For the text-containing cell, return its midpoint in [x, y] coordinate format. 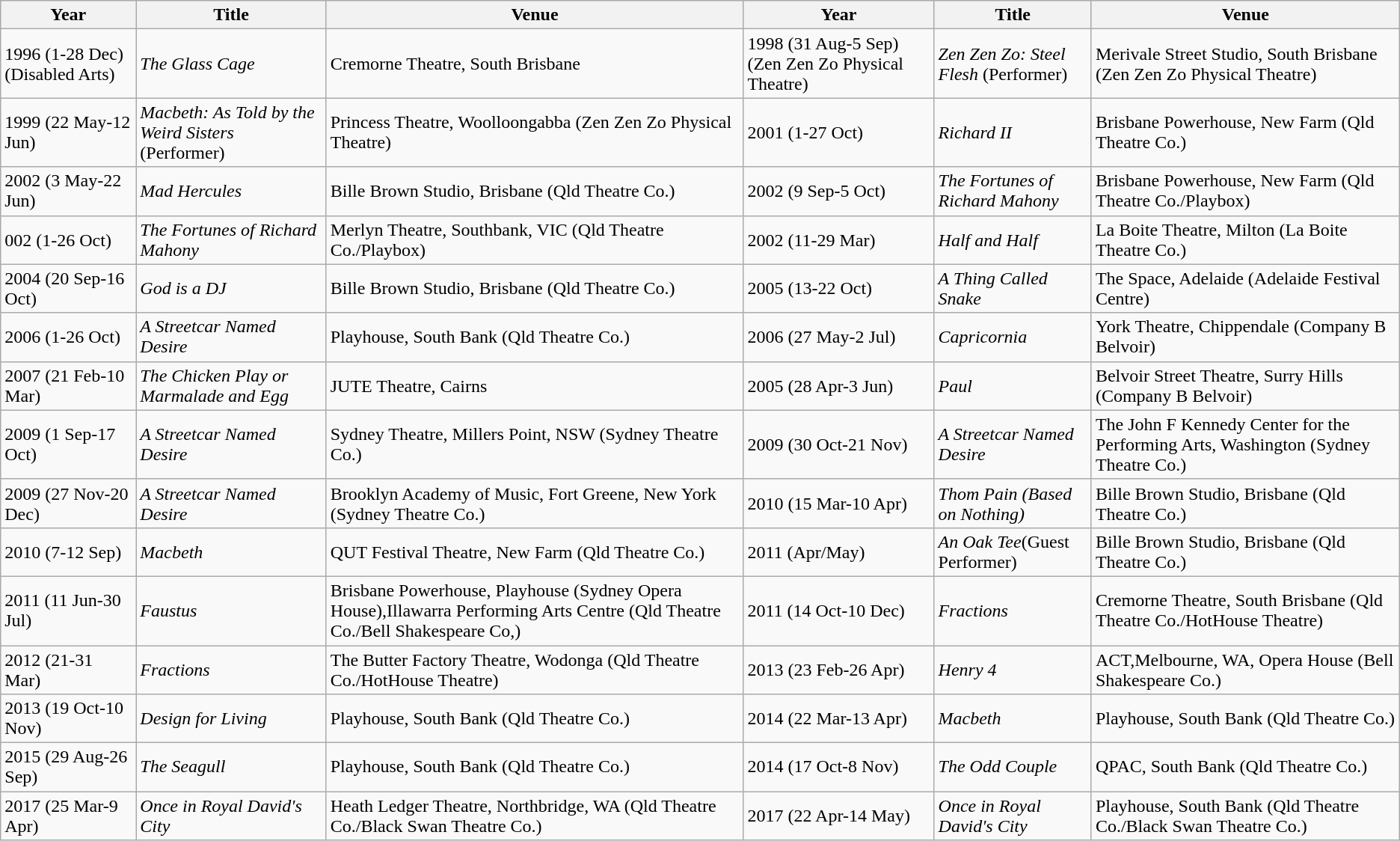
2011 (14 Oct-10 Dec) [839, 611]
La Boite Theatre, Milton (La Boite Theatre Co.) [1245, 239]
Belvoir Street Theatre, Surry Hills (Company B Belvoir) [1245, 386]
York Theatre, Chippendale (Company B Belvoir) [1245, 337]
Half and Half [1013, 239]
2010 (7-12 Sep) [69, 552]
ACT,Melbourne, WA, Opera House (Bell Shakespeare Co.) [1245, 669]
The Glass Cage [231, 64]
2013 (23 Feb-26 Apr) [839, 669]
2005 (28 Apr-3 Jun) [839, 386]
Faustus [231, 611]
The Butter Factory Theatre, Wodonga (Qld Theatre Co./HotHouse Theatre) [535, 669]
QUT Festival Theatre, New Farm (Qld Theatre Co.) [535, 552]
Merlyn Theatre, Southbank, VIC (Qld Theatre Co./Playbox) [535, 239]
002 (1-26 Oct) [69, 239]
QPAC, South Bank (Qld Theatre Co.) [1245, 768]
2011 (Apr/May) [839, 552]
Paul [1013, 386]
Heath Ledger Theatre, Northbridge, WA (Qld Theatre Co./Black Swan Theatre Co.) [535, 816]
1999 (22 May-12 Jun) [69, 132]
Brisbane Powerhouse, New Farm (Qld Theatre Co./Playbox) [1245, 192]
Princess Theatre, Woolloongabba (Zen Zen Zo Physical Theatre) [535, 132]
2002 (9 Sep-5 Oct) [839, 192]
2009 (27 Nov-20 Dec) [69, 503]
Brisbane Powerhouse, New Farm (Qld Theatre Co.) [1245, 132]
2009 (30 Oct-21 Nov) [839, 444]
JUTE Theatre, Cairns [535, 386]
1996 (1-28 Dec) (Disabled Arts) [69, 64]
A Thing Called Snake [1013, 289]
Design for Living [231, 718]
2006 (1-26 Oct) [69, 337]
2007 (21 Feb-10 Mar) [69, 386]
2004 (20 Sep-16 Oct) [69, 289]
The Odd Couple [1013, 768]
Capricornia [1013, 337]
Macbeth: As Told by the Weird Sisters (Performer) [231, 132]
2009 (1 Sep-17 Oct) [69, 444]
Playhouse, South Bank (Qld Theatre Co./Black Swan Theatre Co.) [1245, 816]
1998 (31 Aug-5 Sep) (Zen Zen Zo Physical Theatre) [839, 64]
Cremorne Theatre, South Brisbane (Qld Theatre Co./HotHouse Theatre) [1245, 611]
2013 (19 Oct-10 Nov) [69, 718]
Sydney Theatre, Millers Point, NSW (Sydney Theatre Co.) [535, 444]
God is a DJ [231, 289]
2002 (11-29 Mar) [839, 239]
The Space, Adelaide (Adelaide Festival Centre) [1245, 289]
Cremorne Theatre, South Brisbane [535, 64]
The Chicken Play or Marmalade and Egg [231, 386]
The John F Kennedy Center for the Performing Arts, Washington (Sydney Theatre Co.) [1245, 444]
2015 (29 Aug-26 Sep) [69, 768]
2012 (21-31 Mar) [69, 669]
The Seagull [231, 768]
2001 (1-27 Oct) [839, 132]
Merivale Street Studio, South Brisbane (Zen Zen Zo Physical Theatre) [1245, 64]
2014 (17 Oct-8 Nov) [839, 768]
2014 (22 Mar-13 Apr) [839, 718]
Henry 4 [1013, 669]
2017 (25 Mar-9 Apr) [69, 816]
An Oak Tee(Guest Performer) [1013, 552]
2010 (15 Mar-10 Apr) [839, 503]
Zen Zen Zo: Steel Flesh (Performer) [1013, 64]
Brisbane Powerhouse, Playhouse (Sydney Opera House),Illawarra Performing Arts Centre (Qld Theatre Co./Bell Shakespeare Co,) [535, 611]
Mad Hercules [231, 192]
2011 (11 Jun-30 Jul) [69, 611]
2002 (3 May-22 Jun) [69, 192]
Brooklyn Academy of Music, Fort Greene, New York (Sydney Theatre Co.) [535, 503]
2006 (27 May-2 Jul) [839, 337]
2005 (13-22 Oct) [839, 289]
Richard II [1013, 132]
2017 (22 Apr-14 May) [839, 816]
Thom Pain (Based on Nothing) [1013, 503]
